Determine the [X, Y] coordinate at the center of the cell enclosing the given text.  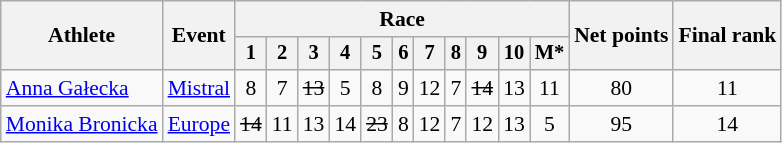
M* [550, 54]
10 [514, 54]
1 [251, 54]
3 [314, 54]
80 [621, 88]
Athlete [82, 36]
Net points [621, 36]
4 [345, 54]
6 [404, 54]
95 [621, 124]
Mistral [199, 88]
Race [402, 19]
Event [199, 36]
23 [377, 124]
Monika Bronicka [82, 124]
Anna Gałecka [82, 88]
2 [282, 54]
Europe [199, 124]
Final rank [727, 36]
